Determine the [X, Y] coordinate at the center of the cell enclosing the given text.  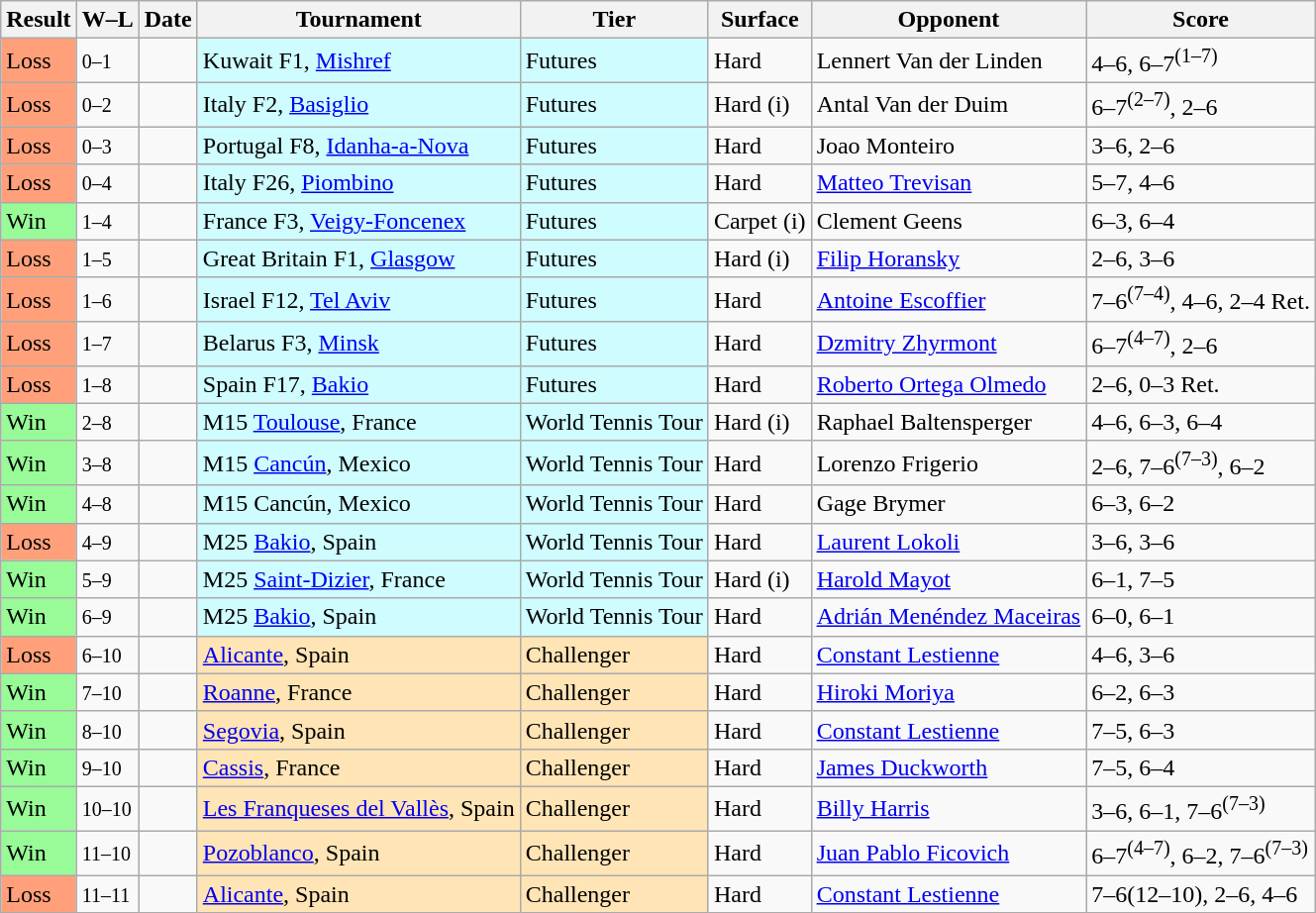
9–10 [107, 767]
Belarus F3, Minsk [358, 345]
6–9 [107, 617]
4–8 [107, 504]
Les Franqueses del Vallès, Spain [358, 808]
2–8 [107, 422]
11–10 [107, 854]
10–10 [107, 808]
0–2 [107, 105]
5–9 [107, 579]
6–7(2–7), 2–6 [1201, 105]
Portugal F8, Idanha-a-Nova [358, 146]
Raphael Baltensperger [949, 422]
Harold Mayot [949, 579]
Result [39, 20]
Antoine Escoffier [949, 299]
Antal Van der Duim [949, 105]
0–4 [107, 183]
Surface [759, 20]
6–10 [107, 655]
Laurent Lokoli [949, 542]
Pozoblanco, Spain [358, 854]
Tournament [358, 20]
Tier [614, 20]
4–6, 6–3, 6–4 [1201, 422]
0–1 [107, 61]
Roanne, France [358, 692]
6–1, 7–5 [1201, 579]
Cassis, France [358, 767]
7–5, 6–4 [1201, 767]
7–6(7–4), 4–6, 2–4 Ret. [1201, 299]
4–6, 3–6 [1201, 655]
4–6, 6–7(1–7) [1201, 61]
7–6(12–10), 2–6, 4–6 [1201, 894]
2–6, 0–3 Ret. [1201, 384]
James Duckworth [949, 767]
Filip Horansky [949, 258]
Billy Harris [949, 808]
Great Britain F1, Glasgow [358, 258]
M15 Toulouse, France [358, 422]
7–5, 6–3 [1201, 730]
France F3, Veigy-Foncenex [358, 221]
Kuwait F1, Mishref [358, 61]
Lennert Van der Linden [949, 61]
6–2, 6–3 [1201, 692]
Date [168, 20]
1–4 [107, 221]
4–9 [107, 542]
W–L [107, 20]
3–6, 3–6 [1201, 542]
Italy F26, Piombino [358, 183]
5–7, 4–6 [1201, 183]
3–8 [107, 463]
0–3 [107, 146]
Segovia, Spain [358, 730]
Adrián Menéndez Maceiras [949, 617]
8–10 [107, 730]
1–5 [107, 258]
Opponent [949, 20]
Spain F17, Bakio [358, 384]
Clement Geens [949, 221]
Score [1201, 20]
Israel F12, Tel Aviv [358, 299]
M25 Saint-Dizier, France [358, 579]
1–6 [107, 299]
6–0, 6–1 [1201, 617]
Roberto Ortega Olmedo [949, 384]
1–7 [107, 345]
11–11 [107, 894]
Dzmitry Zhyrmont [949, 345]
6–7(4–7), 6–2, 7–6(7–3) [1201, 854]
2–6, 7–6(7–3), 6–2 [1201, 463]
6–3, 6–2 [1201, 504]
Gage Brymer [949, 504]
3–6, 2–6 [1201, 146]
Lorenzo Frigerio [949, 463]
Joao Monteiro [949, 146]
Juan Pablo Ficovich [949, 854]
3–6, 6–1, 7–6(7–3) [1201, 808]
Italy F2, Basiglio [358, 105]
2–6, 3–6 [1201, 258]
Hiroki Moriya [949, 692]
Carpet (i) [759, 221]
6–3, 6–4 [1201, 221]
6–7(4–7), 2–6 [1201, 345]
Matteo Trevisan [949, 183]
1–8 [107, 384]
7–10 [107, 692]
